Capture the cell that displays the provided text and extract its [X, Y] central coordinate. 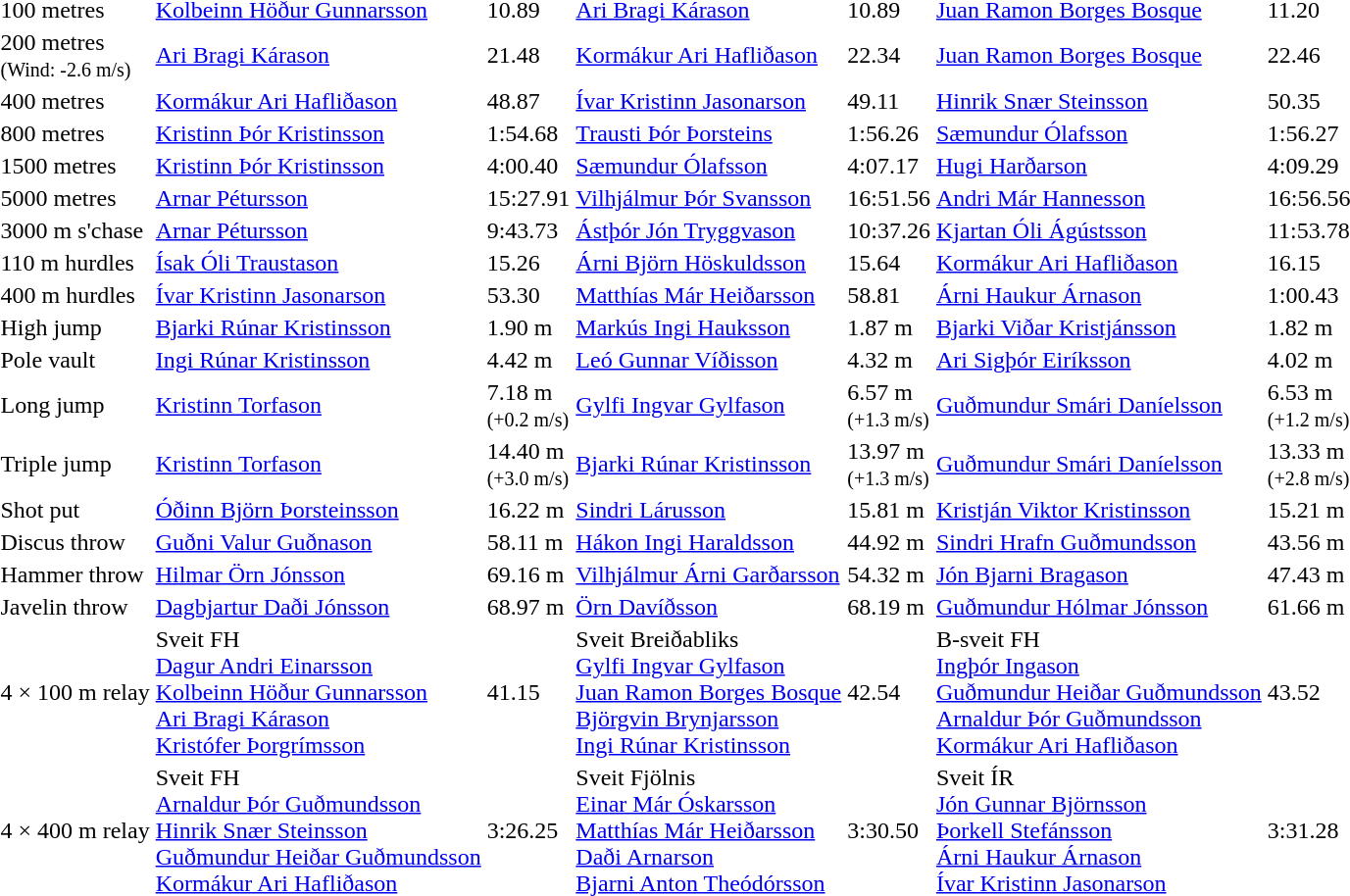
21.48 [528, 55]
42.54 [889, 692]
1.87 m [889, 327]
49.11 [889, 101]
69.16 m [528, 574]
4:00.40 [528, 166]
Sindri Hrafn Guðmundsson [1098, 542]
41.15 [528, 692]
Guðmundur Hólmar Jónsson [1098, 607]
Ísak Óli Traustason [318, 263]
Gylfi Ingvar Gylfason [709, 406]
68.97 m [528, 607]
4.42 m [528, 360]
16.22 m [528, 510]
4:07.17 [889, 166]
Örn Davíðsson [709, 607]
4.32 m [889, 360]
1:56.26 [889, 133]
Sveit FH Dagur Andri EinarssonKolbeinn Höður GunnarssonAri Bragi KárasonKristófer Þorgrímsson [318, 692]
Leó Gunnar Víðisson [709, 360]
Jón Bjarni Bragason [1098, 574]
Hilmar Örn Jónsson [318, 574]
Ingi Rúnar Kristinsson [318, 360]
48.87 [528, 101]
Guðni Valur Guðnason [318, 542]
Markús Ingi Hauksson [709, 327]
58.81 [889, 295]
Sveit Breiðabliks Gylfi Ingvar GylfasonJuan Ramon Borges BosqueBjörgvin BrynjarssonIngi Rúnar Kristinsson [709, 692]
15.26 [528, 263]
Matthías Már Heiðarsson [709, 295]
15.81 m [889, 510]
Trausti Þór Þorsteins [709, 133]
7.18 m(+0.2 m/s) [528, 406]
B-sveit FH Ingþór IngasonGuðmundur Heiðar GuðmundssonArnaldur Þór GuðmundssonKormákur Ari Hafliðason [1098, 692]
Bjarki Viðar Kristjánsson [1098, 327]
53.30 [528, 295]
Vilhjálmur Árni Garðarsson [709, 574]
Árni Haukur Árnason [1098, 295]
1:54.68 [528, 133]
54.32 m [889, 574]
13.97 m(+1.3 m/s) [889, 465]
58.11 m [528, 542]
14.40 m(+3.0 m/s) [528, 465]
Hinrik Snær Steinsson [1098, 101]
22.34 [889, 55]
Ástþór Jón Tryggvason [709, 230]
Juan Ramon Borges Bosque [1098, 55]
Ari Bragi Kárason [318, 55]
Ari Sigþór Eiríksson [1098, 360]
68.19 m [889, 607]
15.64 [889, 263]
Árni Björn Höskuldsson [709, 263]
15:27.91 [528, 198]
Andri Már Hannesson [1098, 198]
16:51.56 [889, 198]
6.57 m(+1.3 m/s) [889, 406]
9:43.73 [528, 230]
Vilhjálmur Þór Svansson [709, 198]
Hugi Harðarson [1098, 166]
Dagbjartur Daði Jónsson [318, 607]
Kjartan Óli Ágústsson [1098, 230]
1.90 m [528, 327]
Kristján Viktor Kristinsson [1098, 510]
44.92 m [889, 542]
Óðinn Björn Þorsteinsson [318, 510]
Sindri Lárusson [709, 510]
10:37.26 [889, 230]
Hákon Ingi Haraldsson [709, 542]
